Detect which cell encompasses the target text, then output its [x, y] center coordinate. 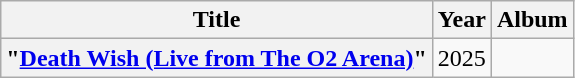
Title [217, 20]
"Death Wish (Live from The O2 Arena)" [217, 58]
Album [532, 20]
Year [462, 20]
2025 [462, 58]
